Return the [x, y] coordinate for the center point of the cell that contains the specified text.  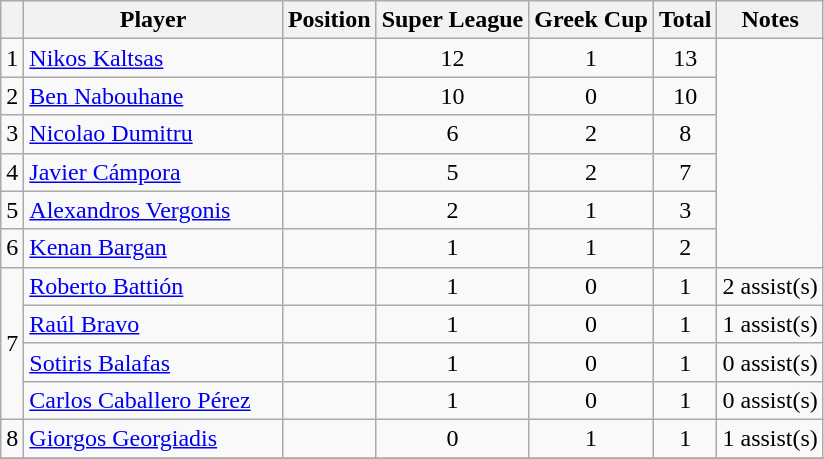
Sotiris Balafas [154, 362]
Total [685, 20]
Player [154, 20]
Greek Cup [592, 20]
Notes [770, 20]
Kenan Bargan [154, 248]
Ben Nabouhane [154, 96]
Giorgos Georgiadis [154, 438]
12 [452, 58]
Carlos Caballero Pérez [154, 400]
Roberto Battión [154, 286]
13 [685, 58]
Raúl Bravo [154, 324]
Super League [452, 20]
Alexandros Vergonis [154, 210]
2 assist(s) [770, 286]
Nicolao Dumitru [154, 134]
Nikos Kaltsas [154, 58]
Position [329, 20]
4 [12, 172]
Javier Cámpora [154, 172]
